For the text-containing cell, return its midpoint in (x, y) coordinate format. 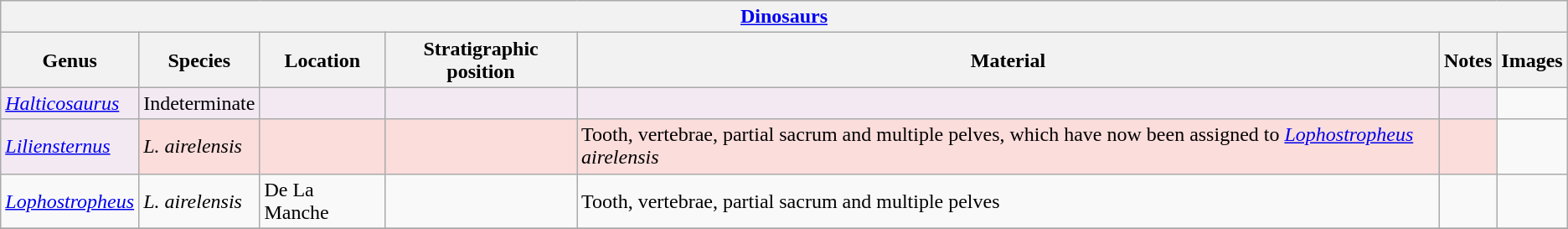
Genus (70, 60)
Dinosaurs (784, 17)
De La Manche (322, 201)
Liliensternus (70, 146)
Notes (1467, 60)
Lophostropheus (70, 201)
Images (1532, 60)
Tooth, vertebrae, partial sacrum and multiple pelves (1008, 201)
Tooth, vertebrae, partial sacrum and multiple pelves, which have now been assigned to Lophostropheus airelensis (1008, 146)
Species (199, 60)
Location (322, 60)
Stratigraphic position (481, 60)
Material (1008, 60)
Halticosaurus (70, 103)
Indeterminate (199, 103)
